Find where the given text appears and provide that cell's center as [X, Y] coordinate. 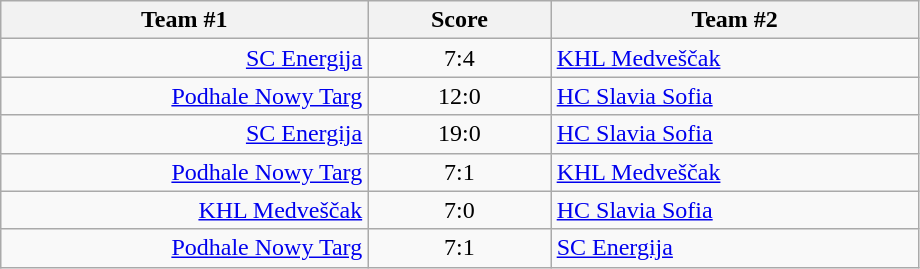
Team #2 [734, 20]
Score [460, 20]
7:4 [460, 58]
19:0 [460, 134]
12:0 [460, 96]
Team #1 [184, 20]
7:0 [460, 210]
